Identify which cell holds the provided text, then report its [X, Y] central coordinate. 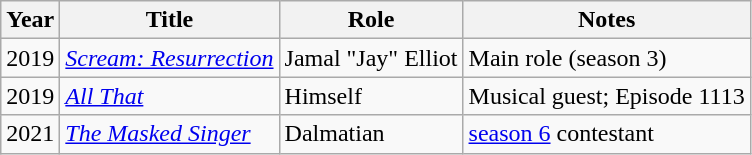
Title [170, 20]
All That [170, 96]
Main role (season 3) [606, 58]
Dalmatian [371, 134]
Role [371, 20]
Jamal "Jay" Elliot [371, 58]
2021 [30, 134]
Scream: Resurrection [170, 58]
Musical guest; Episode 1113 [606, 96]
Notes [606, 20]
Year [30, 20]
season 6 contestant [606, 134]
Himself [371, 96]
The Masked Singer [170, 134]
